Find where the given text appears and provide that cell's center as (X, Y) coordinate. 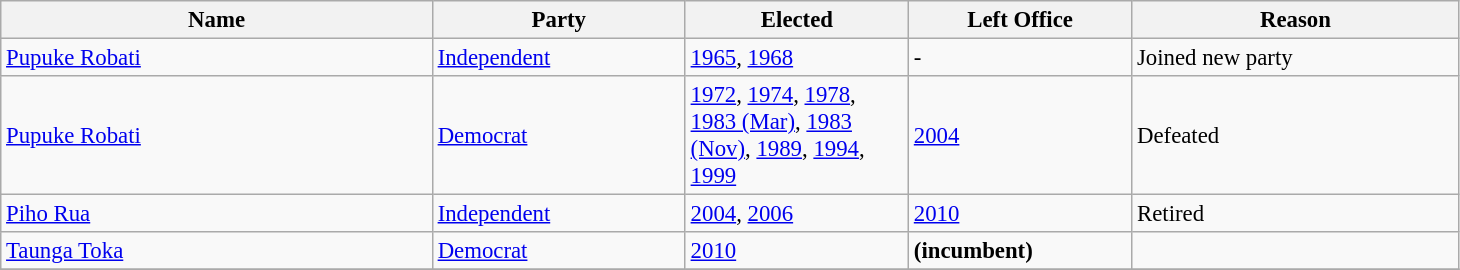
1972, 1974, 1978, 1983 (Mar), 1983 (Nov), 1989, 1994, 1999 (796, 136)
Joined new party (1296, 58)
2004, 2006 (796, 214)
1965, 1968 (796, 58)
Elected (796, 20)
Party (558, 20)
Piho Rua (217, 214)
- (1020, 58)
Taunga Toka (217, 251)
Reason (1296, 20)
Name (217, 20)
Left Office (1020, 20)
2004 (1020, 136)
Defeated (1296, 136)
(incumbent) (1020, 251)
Retired (1296, 214)
